Search for the cell housing the specified text and yield its (X, Y) center coordinate. 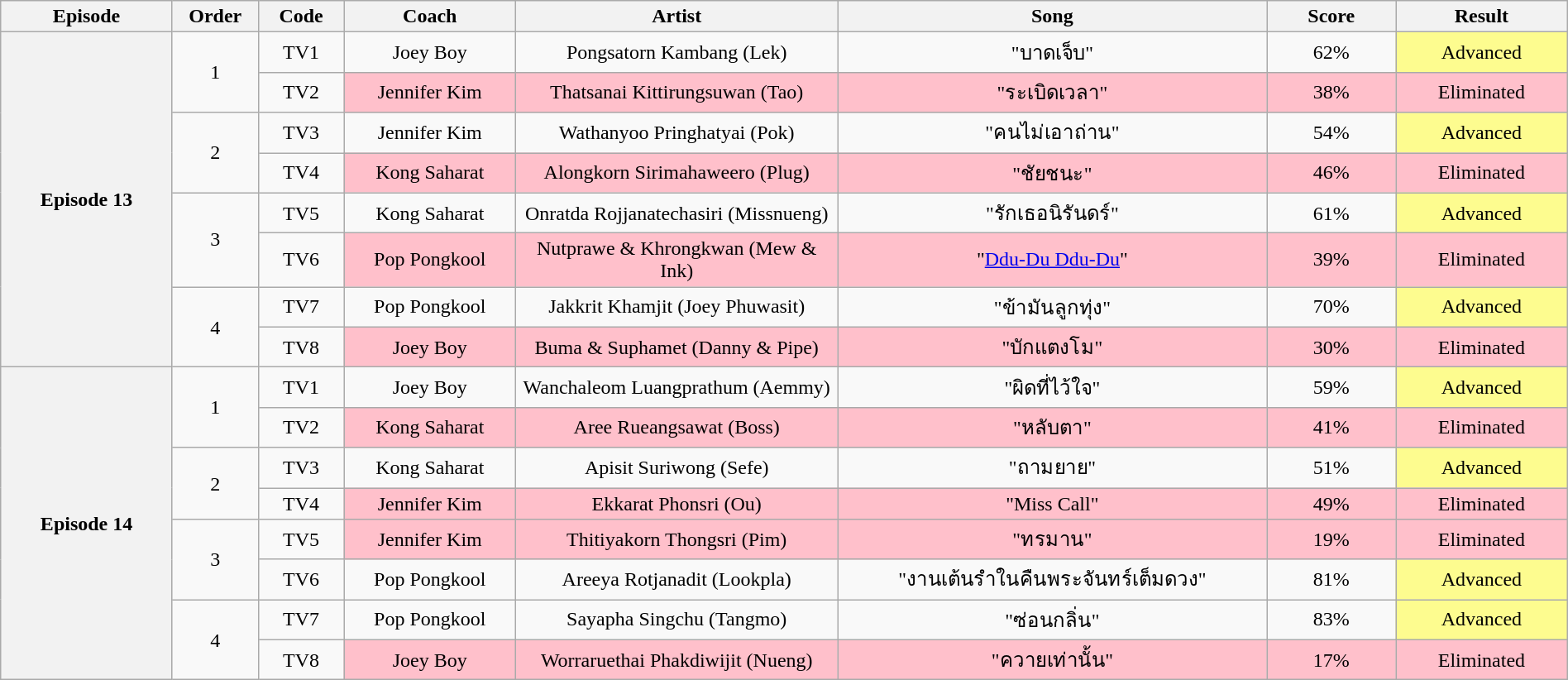
Episode 13 (87, 200)
70% (1331, 308)
"ผิดที่ไว้ใจ" (1052, 387)
Areeya Rotjanadit (Lookpla) (676, 579)
81% (1331, 579)
17% (1331, 660)
Coach (430, 17)
Wathanyoo Pringhatyai (Pok) (676, 132)
Artist (676, 17)
"ถามยาย" (1052, 468)
19% (1331, 539)
"Miss Call" (1052, 504)
46% (1331, 172)
"ทรมาน" (1052, 539)
"ระเบิดเวลา" (1052, 93)
39% (1331, 260)
Code (301, 17)
Aree Rueangsawat (Boss) (676, 427)
30% (1331, 347)
Nutprawe & Khrongkwan (Mew & Ink) (676, 260)
Episode (87, 17)
"บักแตงโม" (1052, 347)
Thitiyakorn Thongsri (Pim) (676, 539)
Pongsatorn Kambang (Lek) (676, 53)
"บาดเจ็บ" (1052, 53)
Thatsanai Kittirungsuwan (Tao) (676, 93)
"งานเต้นรำในคืนพระจันทร์เต็มดวง" (1052, 579)
Wanchaleom Luangprathum (Aemmy) (676, 387)
54% (1331, 132)
61% (1331, 213)
"Ddu-Du Ddu-Du" (1052, 260)
Episode 14 (87, 524)
Worraruethai Phakdiwijit (Nueng) (676, 660)
38% (1331, 93)
41% (1331, 427)
"หลับตา" (1052, 427)
"รักเธอนิรันดร์" (1052, 213)
"ชัยชนะ" (1052, 172)
"คนไม่เอาถ่าน" (1052, 132)
62% (1331, 53)
Onratda Rojjanatechasiri (Missnueng) (676, 213)
Order (215, 17)
59% (1331, 387)
83% (1331, 620)
Buma & Suphamet (Danny & Pipe) (676, 347)
Ekkarat Phonsri (Ou) (676, 504)
Alongkorn Sirimahaweero (Plug) (676, 172)
Apisit Suriwong (Sefe) (676, 468)
49% (1331, 504)
Result (1482, 17)
"ข้ามันลูกทุ่ง" (1052, 308)
"ซ่อนกลิ่น" (1052, 620)
Song (1052, 17)
Jakkrit Khamjit (Joey Phuwasit) (676, 308)
51% (1331, 468)
"ควายเท่านั้น" (1052, 660)
Sayapha Singchu (Tangmo) (676, 620)
Score (1331, 17)
